Search for the cell housing the specified text and yield its [X, Y] center coordinate. 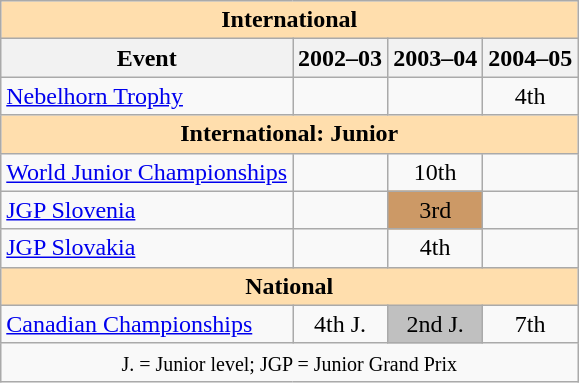
National [290, 286]
International [290, 20]
Nebelhorn Trophy [147, 96]
Event [147, 58]
2004–05 [530, 58]
J. = Junior level; JGP = Junior Grand Prix [290, 362]
World Junior Championships [147, 172]
4th J. [340, 324]
2002–03 [340, 58]
10th [436, 172]
JGP Slovenia [147, 210]
2003–04 [436, 58]
7th [530, 324]
2nd J. [436, 324]
International: Junior [290, 134]
3rd [436, 210]
JGP Slovakia [147, 248]
Canadian Championships [147, 324]
